Identify which cell holds the provided text, then report its [x, y] central coordinate. 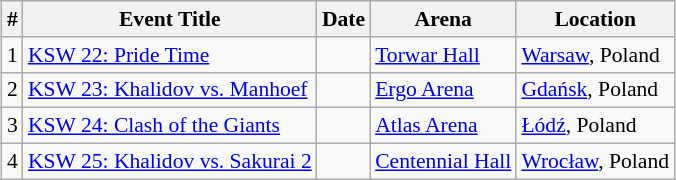
KSW 22: Pride Time [170, 55]
KSW 25: Khalidov vs. Sakurai 2 [170, 162]
Location [595, 19]
Event Title [170, 19]
Date [344, 19]
2 [12, 90]
Gdańsk, Poland [595, 90]
Arena [443, 19]
4 [12, 162]
Wrocław, Poland [595, 162]
Łódź, Poland [595, 126]
Atlas Arena [443, 126]
KSW 23: Khalidov vs. Manhoef [170, 90]
1 [12, 55]
Warsaw, Poland [595, 55]
Torwar Hall [443, 55]
Ergo Arena [443, 90]
Centennial Hall [443, 162]
3 [12, 126]
KSW 24: Clash of the Giants [170, 126]
# [12, 19]
